For the text-containing cell, return its midpoint in (X, Y) coordinate format. 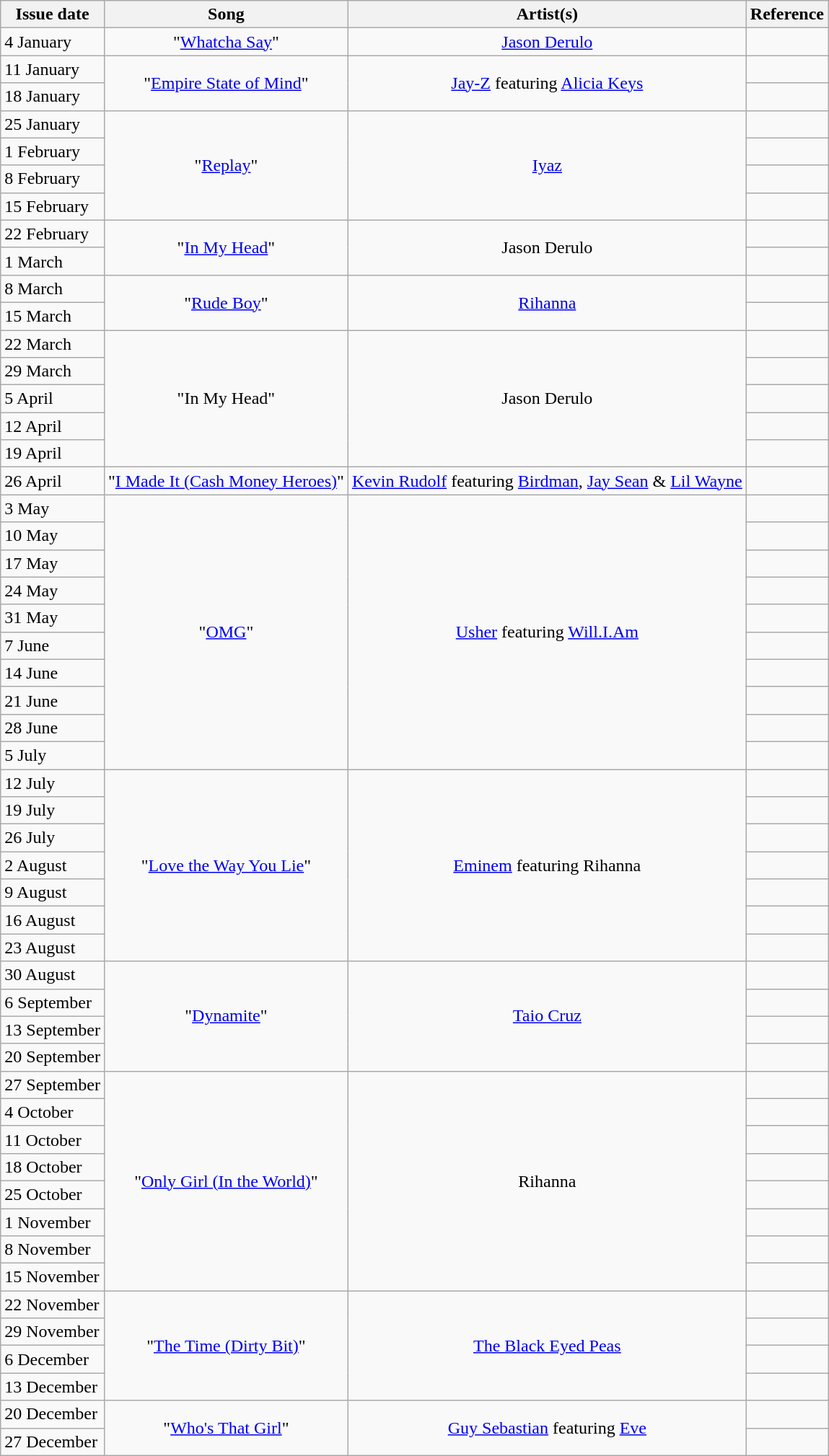
13 December (53, 1387)
12 July (53, 782)
"OMG" (226, 632)
Usher featuring Will.I.Am (547, 632)
11 October (53, 1139)
"Replay" (226, 165)
14 June (53, 673)
10 May (53, 536)
6 September (53, 1002)
22 February (53, 234)
22 March (53, 344)
8 March (53, 288)
"Rude Boy" (226, 302)
27 September (53, 1085)
20 December (53, 1414)
Issue date (53, 14)
5 April (53, 399)
"Whatcha Say" (226, 42)
28 June (53, 728)
29 November (53, 1332)
15 November (53, 1277)
19 April (53, 454)
17 May (53, 563)
"The Time (Dirty Bit)" (226, 1346)
23 August (53, 948)
2 August (53, 865)
"Empire State of Mind" (226, 83)
Guy Sebastian featuring Eve (547, 1428)
18 January (53, 97)
15 February (53, 206)
30 August (53, 975)
The Black Eyed Peas (547, 1346)
21 June (53, 700)
4 January (53, 42)
25 October (53, 1194)
26 July (53, 838)
1 November (53, 1222)
Jay-Z featuring Alicia Keys (547, 83)
18 October (53, 1167)
Song (226, 14)
5 July (53, 755)
8 November (53, 1250)
Artist(s) (547, 14)
12 April (53, 426)
22 November (53, 1305)
4 October (53, 1112)
6 December (53, 1359)
8 February (53, 179)
15 March (53, 316)
Iyaz (547, 165)
16 August (53, 920)
13 September (53, 1030)
29 March (53, 371)
31 May (53, 618)
Eminem featuring Rihanna (547, 865)
20 September (53, 1057)
Reference (786, 14)
11 January (53, 69)
Kevin Rudolf featuring Birdman, Jay Sean & Lil Wayne (547, 481)
25 January (53, 124)
"Love the Way You Lie" (226, 865)
1 February (53, 151)
"I Made It (Cash Money Heroes)" (226, 481)
"Dynamite" (226, 1016)
"Who's That Girl" (226, 1428)
Taio Cruz (547, 1016)
9 August (53, 893)
"Only Girl (In the World)" (226, 1181)
3 May (53, 508)
1 March (53, 261)
19 July (53, 811)
24 May (53, 591)
27 December (53, 1442)
7 June (53, 645)
26 April (53, 481)
